Search for the cell housing the specified text and yield its (X, Y) center coordinate. 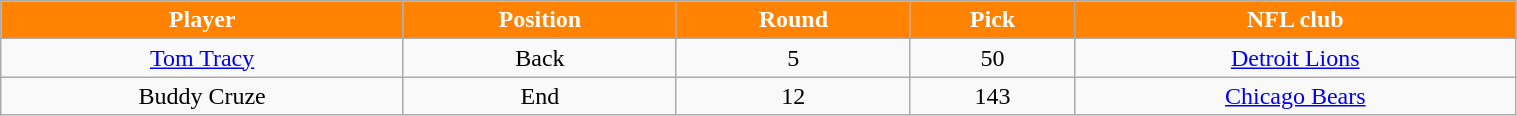
End (540, 96)
50 (992, 58)
Back (540, 58)
Chicago Bears (1296, 96)
NFL club (1296, 20)
Tom Tracy (202, 58)
Player (202, 20)
Buddy Cruze (202, 96)
5 (793, 58)
143 (992, 96)
Pick (992, 20)
Position (540, 20)
Round (793, 20)
Detroit Lions (1296, 58)
12 (793, 96)
